Search for the cell housing the specified text and yield its [X, Y] center coordinate. 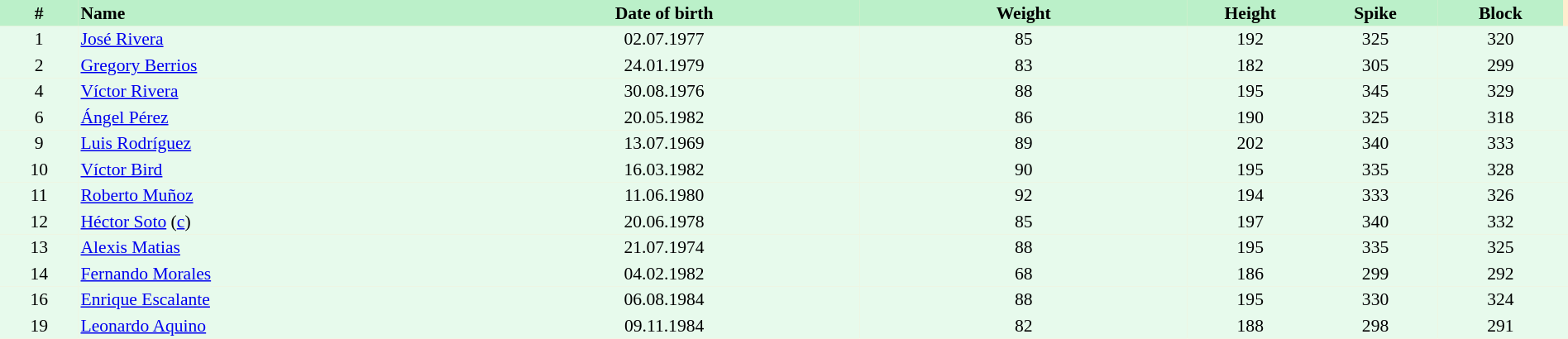
13 [39, 248]
Alexis Matias [273, 248]
326 [1500, 195]
9 [39, 144]
90 [1024, 169]
Roberto Muñoz [273, 195]
188 [1250, 326]
83 [1024, 65]
09.11.1984 [664, 326]
24.01.1979 [664, 65]
197 [1250, 222]
298 [1374, 326]
329 [1500, 91]
82 [1024, 326]
04.02.1982 [664, 274]
Héctor Soto (c) [273, 222]
194 [1250, 195]
202 [1250, 144]
# [39, 13]
Víctor Rivera [273, 91]
Height [1250, 13]
16 [39, 299]
324 [1500, 299]
19 [39, 326]
89 [1024, 144]
16.03.1982 [664, 169]
1 [39, 40]
06.08.1984 [664, 299]
20.06.1978 [664, 222]
190 [1250, 117]
12 [39, 222]
292 [1500, 274]
86 [1024, 117]
328 [1500, 169]
11 [39, 195]
192 [1250, 40]
02.07.1977 [664, 40]
6 [39, 117]
Date of birth [664, 13]
186 [1250, 274]
13.07.1969 [664, 144]
305 [1374, 65]
Block [1500, 13]
318 [1500, 117]
345 [1374, 91]
68 [1024, 274]
20.05.1982 [664, 117]
320 [1500, 40]
21.07.1974 [664, 248]
Gregory Berrios [273, 65]
182 [1250, 65]
Leonardo Aquino [273, 326]
291 [1500, 326]
José Rivera [273, 40]
2 [39, 65]
92 [1024, 195]
Luis Rodríguez [273, 144]
Weight [1024, 13]
Spike [1374, 13]
Enrique Escalante [273, 299]
4 [39, 91]
10 [39, 169]
30.08.1976 [664, 91]
Ángel Pérez [273, 117]
Name [273, 13]
330 [1374, 299]
14 [39, 274]
11.06.1980 [664, 195]
332 [1500, 222]
Víctor Bird [273, 169]
Fernando Morales [273, 274]
